From the cell containing the given text, extract its center point as (X, Y) coordinate. 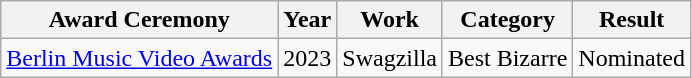
Nominated (632, 58)
Best Bizarre (507, 58)
Category (507, 20)
Award Ceremony (140, 20)
Result (632, 20)
Year (308, 20)
2023 (308, 58)
Swagzilla (390, 58)
Berlin Music Video Awards (140, 58)
Work (390, 20)
